Determine the [X, Y] coordinate at the center of the cell enclosing the given text.  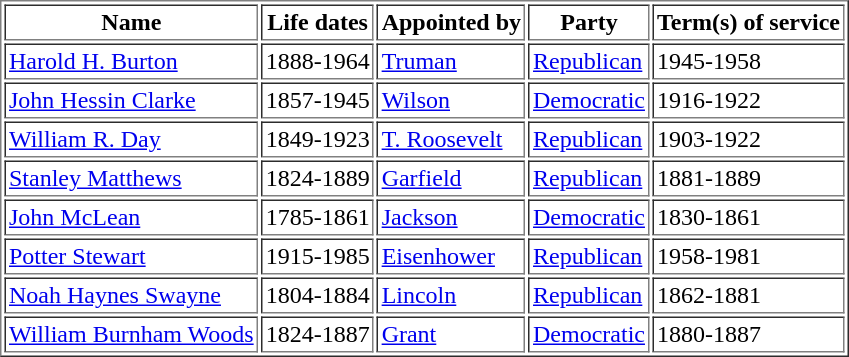
Potter Stewart [131, 256]
1880-1887 [748, 334]
Lincoln [451, 296]
1830-1861 [748, 218]
T. Roosevelt [451, 140]
John Hessin Clarke [131, 100]
John McLean [131, 218]
Party [590, 22]
Truman [451, 62]
Jackson [451, 218]
Noah Haynes Swayne [131, 296]
Appointed by [451, 22]
William Burnham Woods [131, 334]
1804-1884 [318, 296]
1824-1889 [318, 178]
Eisenhower [451, 256]
Harold H. Burton [131, 62]
1916-1922 [748, 100]
Wilson [451, 100]
Name [131, 22]
1915-1985 [318, 256]
1824-1887 [318, 334]
William R. Day [131, 140]
Grant [451, 334]
1862-1881 [748, 296]
Garfield [451, 178]
1888-1964 [318, 62]
1785-1861 [318, 218]
1945-1958 [748, 62]
Life dates [318, 22]
1881-1889 [748, 178]
1958-1981 [748, 256]
Stanley Matthews [131, 178]
Term(s) of service [748, 22]
1849-1923 [318, 140]
1903-1922 [748, 140]
1857-1945 [318, 100]
